Extract the (x, y) coordinate from the center of the cell holding the provided text.  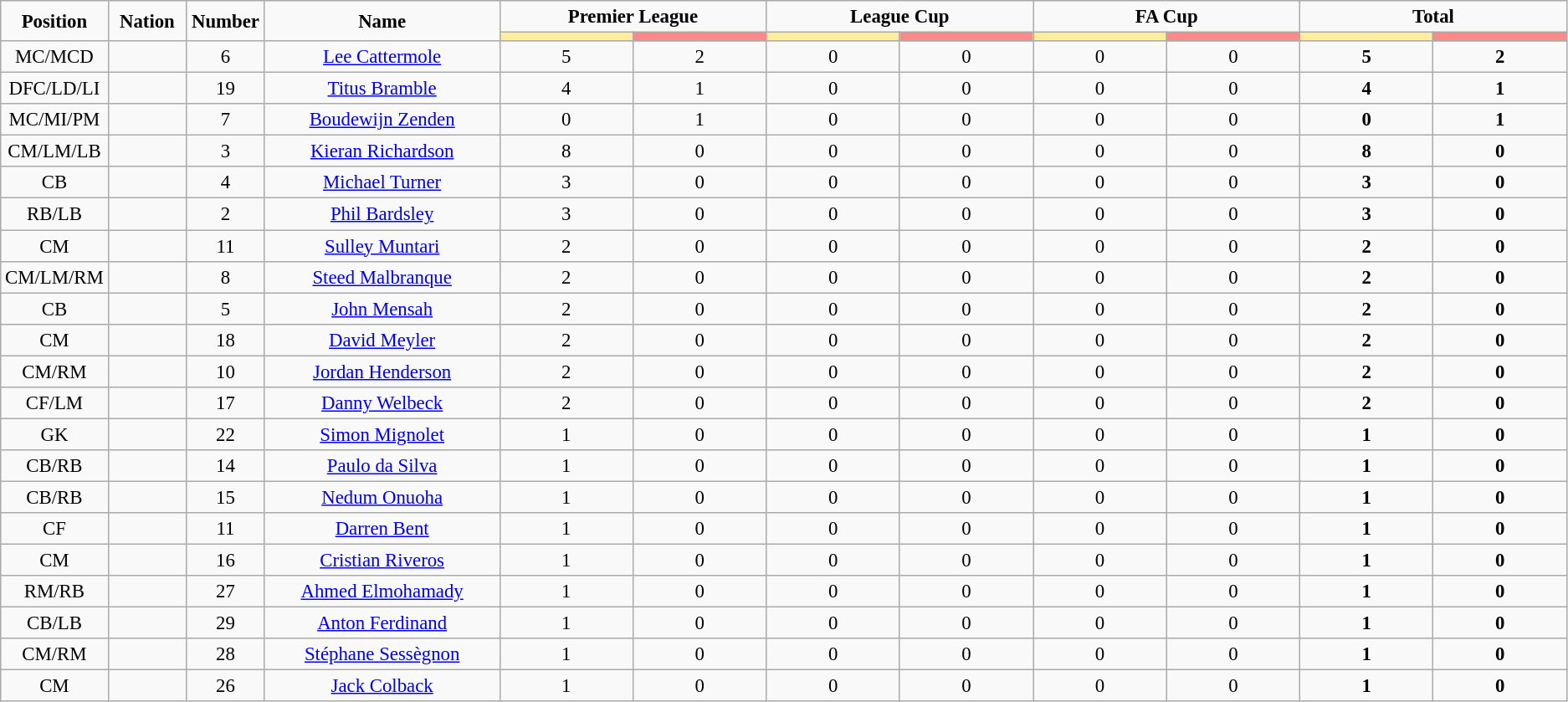
Position (54, 21)
RB/LB (54, 214)
Sulley Muntari (382, 246)
Stéphane Sessègnon (382, 654)
26 (226, 686)
Nedum Onuoha (382, 497)
Anton Ferdinand (382, 623)
Nation (147, 21)
CM/LM/LB (54, 151)
Darren Bent (382, 529)
RM/RB (54, 592)
18 (226, 340)
Name (382, 21)
15 (226, 497)
Jordan Henderson (382, 371)
Total (1434, 17)
Ahmed Elmohamady (382, 592)
Steed Malbranque (382, 277)
7 (226, 120)
DFC/LD/LI (54, 89)
29 (226, 623)
CB/LB (54, 623)
MC/MCD (54, 57)
FA Cup (1166, 17)
Danny Welbeck (382, 403)
Kieran Richardson (382, 151)
Boudewijn Zenden (382, 120)
16 (226, 561)
David Meyler (382, 340)
Titus Bramble (382, 89)
19 (226, 89)
MC/MI/PM (54, 120)
Lee Cattermole (382, 57)
Cristian Riveros (382, 561)
GK (54, 434)
Phil Bardsley (382, 214)
John Mensah (382, 309)
6 (226, 57)
League Cup (900, 17)
Premier League (633, 17)
CM/LM/RM (54, 277)
CF (54, 529)
17 (226, 403)
22 (226, 434)
CF/LM (54, 403)
14 (226, 466)
28 (226, 654)
Jack Colback (382, 686)
10 (226, 371)
27 (226, 592)
Michael Turner (382, 183)
Number (226, 21)
Simon Mignolet (382, 434)
Paulo da Silva (382, 466)
